Identify which cell holds the provided text, then report its [X, Y] central coordinate. 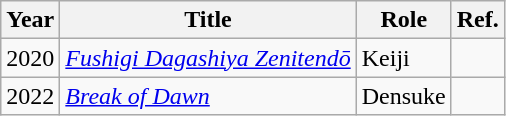
Keiji [404, 58]
Fushigi Dagashiya Zenitendō [208, 58]
Break of Dawn [208, 96]
2022 [30, 96]
Ref. [478, 20]
Role [404, 20]
Year [30, 20]
Densuke [404, 96]
2020 [30, 58]
Title [208, 20]
